Output the [x, y] coordinate of the center of the cell containing the given text.  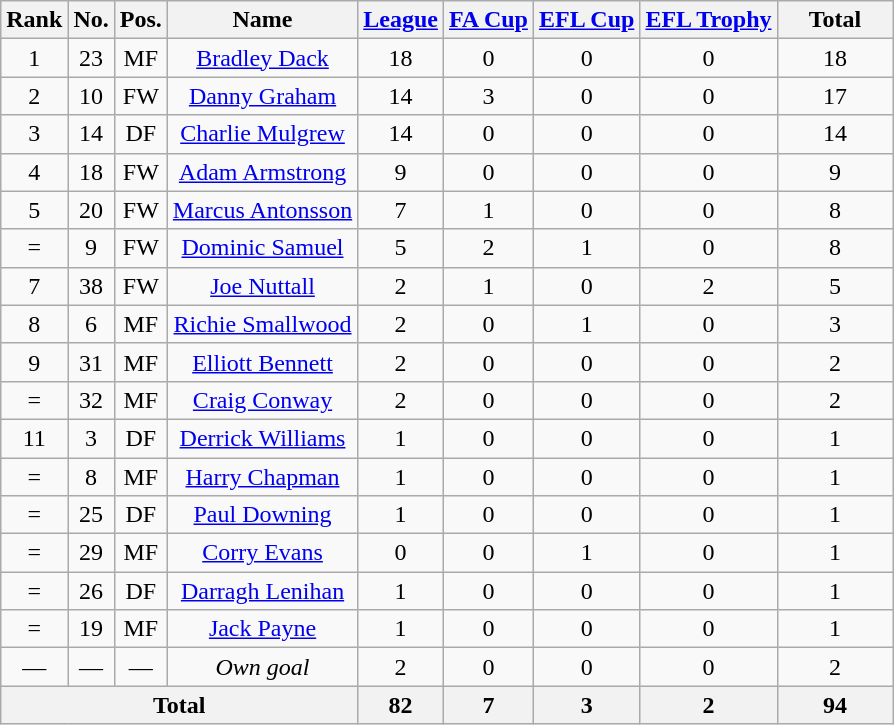
Richie Smallwood [262, 324]
League [401, 20]
Charlie Mulgrew [262, 134]
20 [91, 210]
EFL Trophy [708, 20]
Paul Downing [262, 515]
Harry Chapman [262, 477]
Danny Graham [262, 96]
25 [91, 515]
10 [91, 96]
Derrick Williams [262, 438]
No. [91, 20]
4 [34, 172]
Darragh Lenihan [262, 591]
38 [91, 286]
82 [401, 705]
Pos. [140, 20]
19 [91, 629]
Jack Payne [262, 629]
Marcus Antonsson [262, 210]
Corry Evans [262, 553]
Craig Conway [262, 400]
Rank [34, 20]
Own goal [262, 667]
94 [835, 705]
29 [91, 553]
23 [91, 58]
FA Cup [488, 20]
17 [835, 96]
Joe Nuttall [262, 286]
Adam Armstrong [262, 172]
6 [91, 324]
Bradley Dack [262, 58]
32 [91, 400]
Elliott Bennett [262, 362]
Dominic Samuel [262, 248]
Name [262, 20]
11 [34, 438]
EFL Cup [586, 20]
31 [91, 362]
26 [91, 591]
